Locate the cell with the specified text and output its [X, Y] center coordinate. 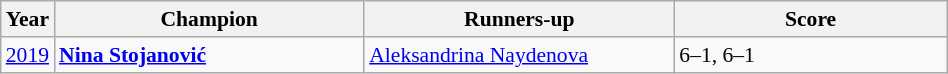
Year [28, 19]
2019 [28, 55]
Nina Stojanović [209, 55]
Score [810, 19]
Runners-up [519, 19]
Champion [209, 19]
Aleksandrina Naydenova [519, 55]
6–1, 6–1 [810, 55]
